Determine the (X, Y) coordinate at the center of the cell enclosing the given text.  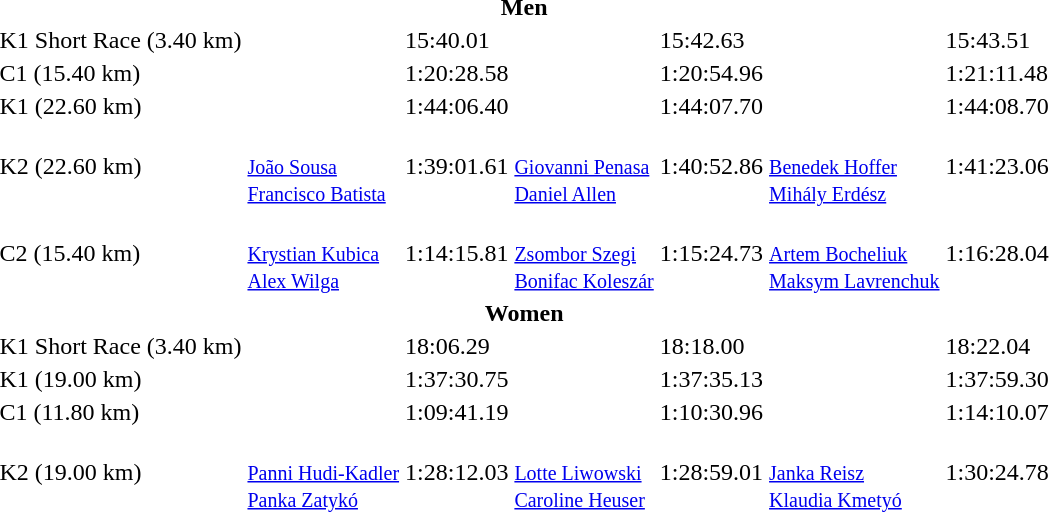
Benedek HofferMihály Erdész (854, 166)
Artem BocheliukMaksym Lavrenchuk (854, 253)
1:20:28.58 (457, 73)
João SousaFrancisco Batista (324, 166)
1:15:24.73 (711, 253)
15:42.63 (711, 40)
15:40.01 (457, 40)
1:20:54.96 (711, 73)
1:40:52.86 (711, 166)
1:44:07.70 (711, 106)
1:39:01.61 (457, 166)
Giovanni PenasaDaniel Allen (584, 166)
1:14:15.81 (457, 253)
1:37:35.13 (711, 379)
Zsombor SzegiBonifac Koleszár (584, 253)
18:06.29 (457, 346)
1:44:06.40 (457, 106)
Krystian KubicaAlex Wilga (324, 253)
1:37:30.75 (457, 379)
1:09:41.19 (457, 412)
18:18.00 (711, 346)
1:10:30.96 (711, 412)
